Search for the cell housing the specified text and yield its [X, Y] center coordinate. 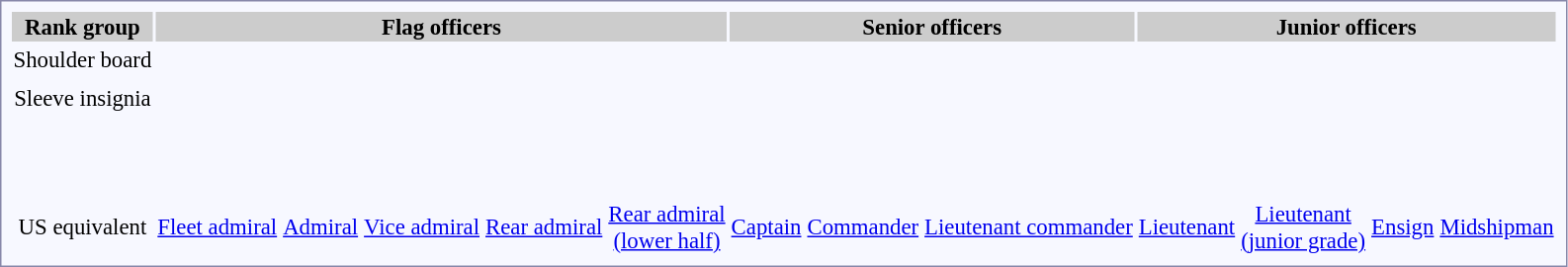
Sleeve insignia [83, 98]
Rear admiral [544, 227]
Lieutenant [1186, 227]
Rear admiral(lower half) [666, 227]
Shoulder board [83, 59]
Ensign [1403, 227]
US equivalent [83, 227]
Rank group [83, 27]
Junior officers [1347, 27]
Admiral [320, 227]
Flag officers [441, 27]
Fleet admiral [218, 227]
Lieutenant(junior grade) [1303, 227]
Captain [766, 227]
Senior officers [931, 27]
Lieutenant commander [1029, 227]
Commander [863, 227]
Midshipman [1497, 227]
Vice admiral [422, 227]
